Return the [x, y] coordinate for the center point of the cell that contains the specified text.  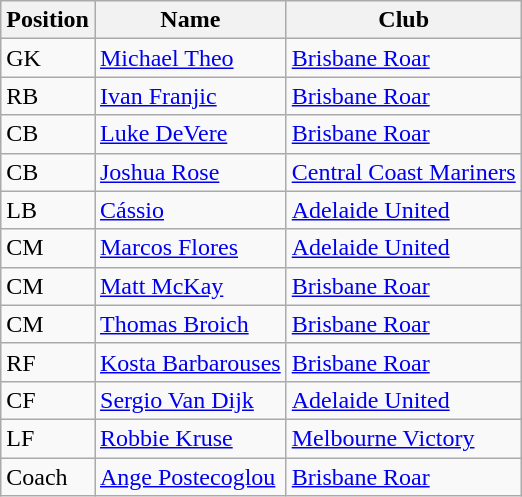
Michael Theo [190, 58]
Joshua Rose [190, 172]
Name [190, 20]
Sergio Van Dijk [190, 400]
Central Coast Mariners [404, 172]
Luke DeVere [190, 134]
Matt McKay [190, 286]
Ivan Franjic [190, 96]
RB [48, 96]
RF [48, 362]
Thomas Broich [190, 324]
Robbie Kruse [190, 438]
Position [48, 20]
Cássio [190, 210]
Melbourne Victory [404, 438]
Coach [48, 477]
GK [48, 58]
LB [48, 210]
LF [48, 438]
Kosta Barbarouses [190, 362]
Ange Postecoglou [190, 477]
Club [404, 20]
Marcos Flores [190, 248]
CF [48, 400]
